Determine the [x, y] coordinate at the center of the cell enclosing the given text.  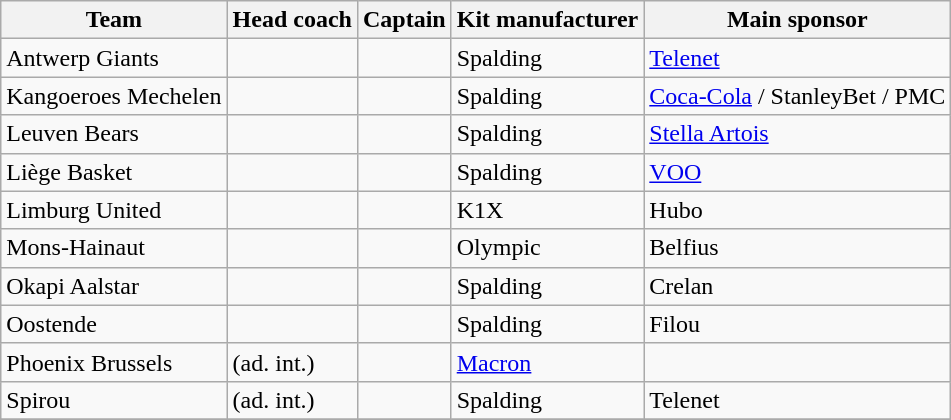
Filou [798, 324]
K1X [548, 210]
Phoenix Brussels [114, 362]
Okapi Aalstar [114, 286]
Hubo [798, 210]
Oostende [114, 324]
Mons-Hainaut [114, 248]
Liège Basket [114, 172]
Antwerp Giants [114, 58]
Limburg United [114, 210]
VOO [798, 172]
Stella Artois [798, 134]
Kangoeroes Mechelen [114, 96]
Kit manufacturer [548, 20]
Team [114, 20]
Leuven Bears [114, 134]
Macron [548, 362]
Captain [404, 20]
Coca-Cola / StanleyBet / PMC [798, 96]
Olympic [548, 248]
Spirou [114, 400]
Main sponsor [798, 20]
Crelan [798, 286]
Belfius [798, 248]
Head coach [292, 20]
